Locate the cell with the specified text and output its [X, Y] center coordinate. 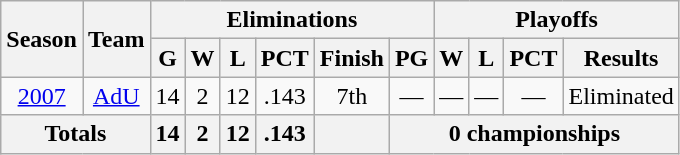
Team [116, 39]
Totals [76, 134]
G [168, 58]
Results [621, 58]
AdU [116, 96]
Finish [352, 58]
Season [42, 39]
2007 [42, 96]
0 championships [534, 134]
Eliminated [621, 96]
7th [352, 96]
PG [411, 58]
Eliminations [292, 20]
Playoffs [557, 20]
